Determine the [x, y] coordinate at the center of the cell enclosing the given text.  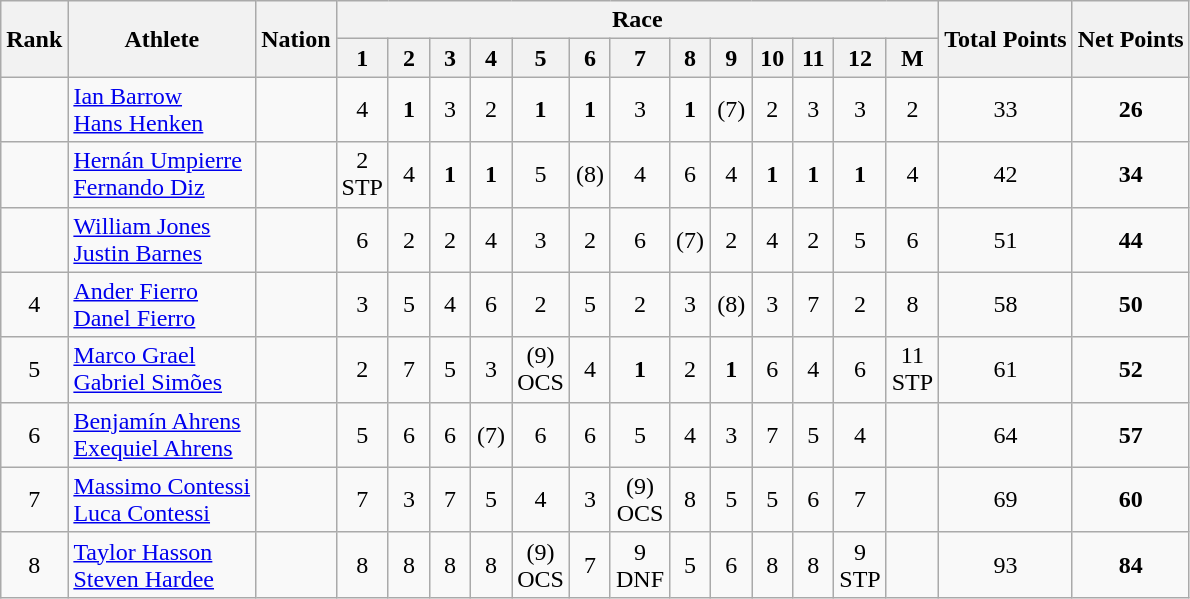
61 [1006, 370]
52 [1130, 370]
42 [1006, 174]
33 [1006, 110]
51 [1006, 240]
58 [1006, 304]
Hernán UmpierreFernando Diz [162, 174]
44 [1130, 240]
26 [1130, 110]
Massimo ContessiLuca Contessi [162, 500]
50 [1130, 304]
Nation [296, 39]
Net Points [1130, 39]
64 [1006, 434]
Taylor HassonSteven Hardee [162, 564]
10 [772, 58]
Athlete [162, 39]
2STP [362, 174]
9STP [860, 564]
Race [638, 20]
12 [860, 58]
Rank [34, 39]
11STP [912, 370]
9DNF [640, 564]
84 [1130, 564]
Marco GraelGabriel Simões [162, 370]
M [912, 58]
93 [1006, 564]
William JonesJustin Barnes [162, 240]
9 [732, 58]
34 [1130, 174]
Ian BarrowHans Henken [162, 110]
Total Points [1006, 39]
Ander FierroDanel Fierro [162, 304]
57 [1130, 434]
Benjamín AhrensExequiel Ahrens [162, 434]
11 [814, 58]
60 [1130, 500]
69 [1006, 500]
